Capture the cell that displays the provided text and extract its (X, Y) central coordinate. 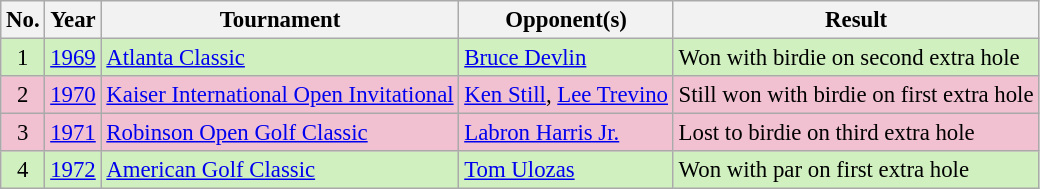
Won with par on first extra hole (856, 170)
Still won with birdie on first extra hole (856, 95)
American Golf Classic (280, 170)
Lost to birdie on third extra hole (856, 133)
Kaiser International Open Invitational (280, 95)
Result (856, 20)
No. (23, 20)
Opponent(s) (566, 20)
Labron Harris Jr. (566, 133)
Ken Still, Lee Trevino (566, 95)
3 (23, 133)
4 (23, 170)
Atlanta Classic (280, 58)
Year (73, 20)
Bruce Devlin (566, 58)
Won with birdie on second extra hole (856, 58)
1971 (73, 133)
Tournament (280, 20)
2 (23, 95)
Tom Ulozas (566, 170)
1972 (73, 170)
1969 (73, 58)
Robinson Open Golf Classic (280, 133)
1 (23, 58)
1970 (73, 95)
